Provide the (x, y) coordinate of the cell's center where the given text is located.  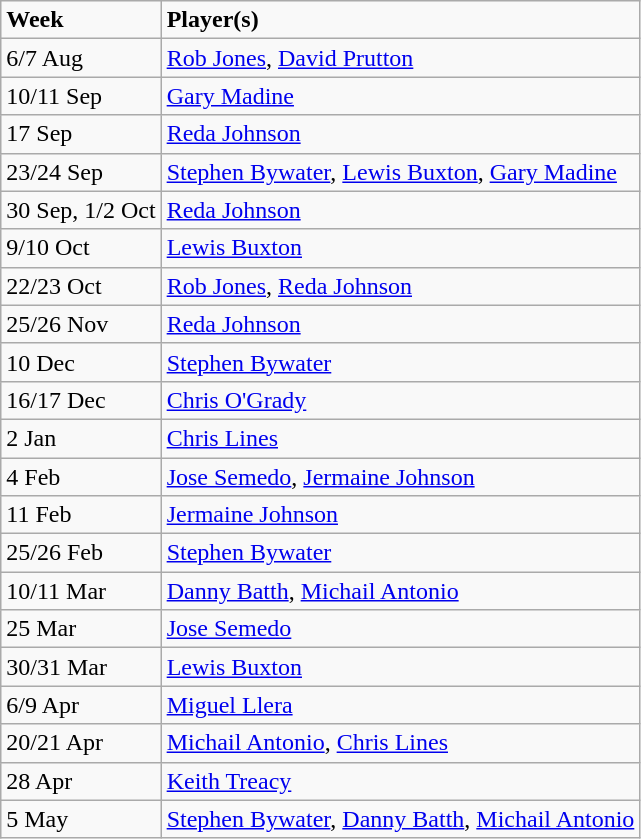
Jose Semedo (400, 629)
Jose Semedo, Jermaine Johnson (400, 477)
16/17 Dec (81, 400)
2 Jan (81, 438)
4 Feb (81, 477)
Week (81, 20)
Miguel Llera (400, 705)
Stephen Bywater, Lewis Buxton, Gary Madine (400, 172)
6/9 Apr (81, 705)
30 Sep, 1/2 Oct (81, 210)
23/24 Sep (81, 172)
28 Apr (81, 781)
25/26 Nov (81, 324)
10 Dec (81, 362)
Chris O'Grady (400, 400)
25/26 Feb (81, 553)
22/23 Oct (81, 286)
30/31 Mar (81, 667)
Stephen Bywater, Danny Batth, Michail Antonio (400, 819)
9/10 Oct (81, 248)
Chris Lines (400, 438)
10/11 Sep (81, 96)
Gary Madine (400, 96)
Michail Antonio, Chris Lines (400, 743)
11 Feb (81, 515)
Player(s) (400, 20)
5 May (81, 819)
Danny Batth, Michail Antonio (400, 591)
17 Sep (81, 134)
25 Mar (81, 629)
10/11 Mar (81, 591)
Keith Treacy (400, 781)
20/21 Apr (81, 743)
Jermaine Johnson (400, 515)
6/7 Aug (81, 58)
Rob Jones, David Prutton (400, 58)
Rob Jones, Reda Johnson (400, 286)
